Provide the [X, Y] coordinate of the cell's center where the given text is located.  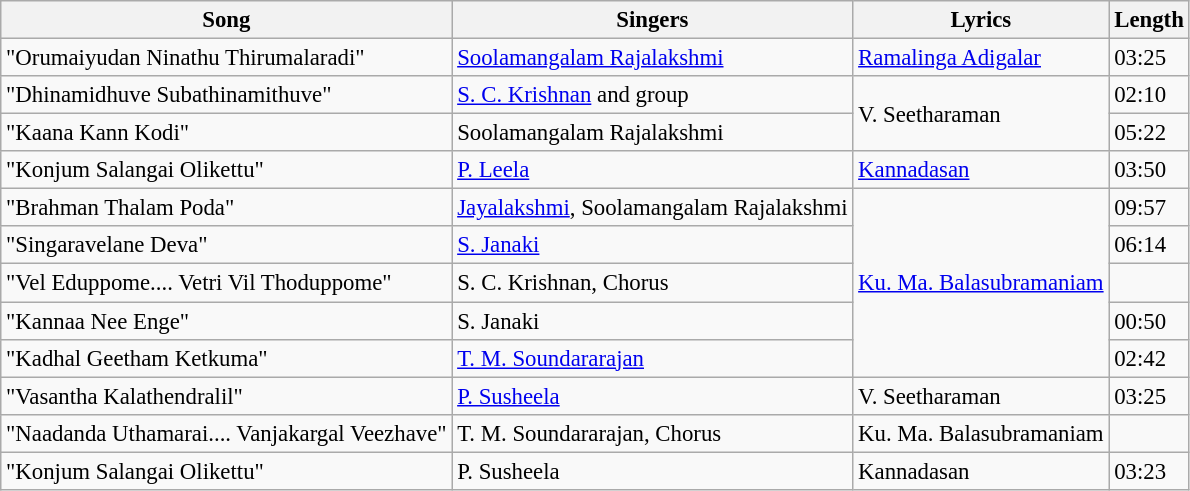
T. M. Soundararajan, Chorus [652, 433]
"Dhinamidhuve Subathinamithuve" [226, 95]
09:57 [1149, 208]
S. C. Krishnan, Chorus [652, 283]
T. M. Soundararajan [652, 358]
"Vel Eduppome.... Vetri Vil Thoduppome" [226, 283]
02:42 [1149, 358]
06:14 [1149, 245]
"Vasantha Kalathendralil" [226, 396]
Ramalinga Adigalar [981, 58]
"Naadanda Uthamarai.... Vanjakargal Veezhave" [226, 433]
Length [1149, 20]
Song [226, 20]
"Brahman Thalam Poda" [226, 208]
"Kadhal Geetham Ketkuma" [226, 358]
"Kaana Kann Kodi" [226, 133]
03:50 [1149, 170]
02:10 [1149, 95]
"Orumaiyudan Ninathu Thirumalaradi" [226, 58]
Singers [652, 20]
"Kannaa Nee Enge" [226, 321]
"Singaravelane Deva" [226, 245]
Jayalakshmi, Soolamangalam Rajalakshmi [652, 208]
05:22 [1149, 133]
S. C. Krishnan and group [652, 95]
00:50 [1149, 321]
03:23 [1149, 471]
Lyrics [981, 20]
P. Leela [652, 170]
